Determine the (x, y) coordinate at the center of the cell enclosing the given text.  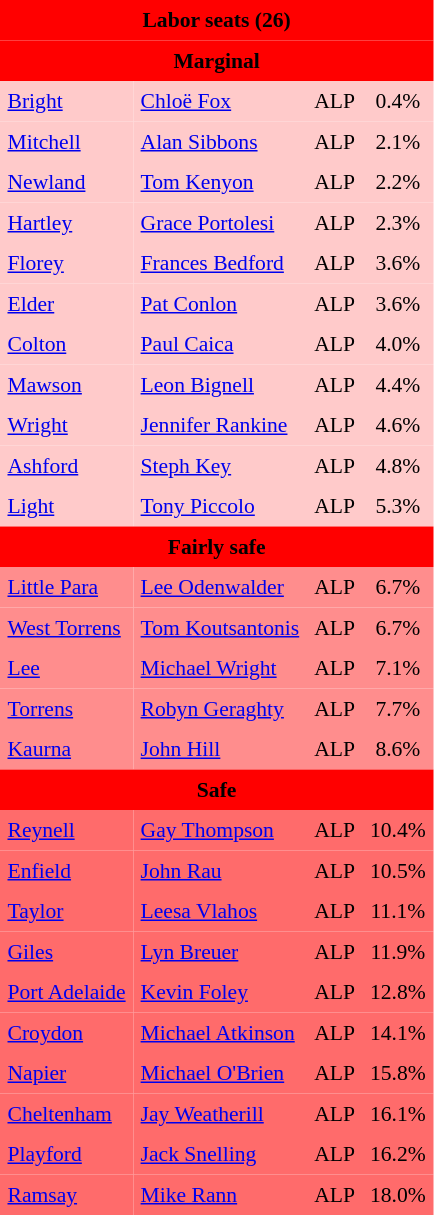
4.8% (398, 465)
Torrens (66, 708)
16.2% (398, 1154)
4.0% (398, 344)
Tom Kenyon (220, 182)
Tom Koutsantonis (220, 627)
John Rau (220, 870)
Ramsay (66, 1194)
Lyn Breuer (220, 951)
Frances Bedford (220, 263)
Reynell (66, 830)
Paul Caica (220, 344)
Newland (66, 182)
Ashford (66, 465)
Chloë Fox (220, 101)
10.5% (398, 870)
Light (66, 506)
Lee Odenwalder (220, 587)
Gay Thompson (220, 830)
Taylor (66, 911)
2.3% (398, 222)
Michael Atkinson (220, 1032)
Jennifer Rankine (220, 425)
Bright (66, 101)
7.1% (398, 668)
Colton (66, 344)
Alan Sibbons (220, 141)
Leon Bignell (220, 384)
10.4% (398, 830)
14.1% (398, 1032)
Michael Wright (220, 668)
12.8% (398, 992)
11.9% (398, 951)
8.6% (398, 749)
2.1% (398, 141)
Labor seats (26) (216, 20)
2.2% (398, 182)
Robyn Geraghty (220, 708)
Steph Key (220, 465)
Pat Conlon (220, 303)
Enfield (66, 870)
Giles (66, 951)
0.4% (398, 101)
Napier (66, 1073)
4.6% (398, 425)
Leesa Vlahos (220, 911)
Florey (66, 263)
Kaurna (66, 749)
Elder (66, 303)
Hartley (66, 222)
Mike Rann (220, 1194)
John Hill (220, 749)
Mitchell (66, 141)
Croydon (66, 1032)
Grace Portolesi (220, 222)
Playford (66, 1154)
Jay Weatherill (220, 1113)
15.8% (398, 1073)
West Torrens (66, 627)
Michael O'Brien (220, 1073)
Wright (66, 425)
5.3% (398, 506)
Kevin Foley (220, 992)
11.1% (398, 911)
7.7% (398, 708)
Tony Piccolo (220, 506)
Port Adelaide (66, 992)
Safe (216, 789)
Marginal (216, 60)
Lee (66, 668)
Cheltenham (66, 1113)
18.0% (398, 1194)
16.1% (398, 1113)
4.4% (398, 384)
Little Para (66, 587)
Mawson (66, 384)
Jack Snelling (220, 1154)
Fairly safe (216, 546)
